Return the [X, Y] coordinate for the center point of the cell that contains the specified text.  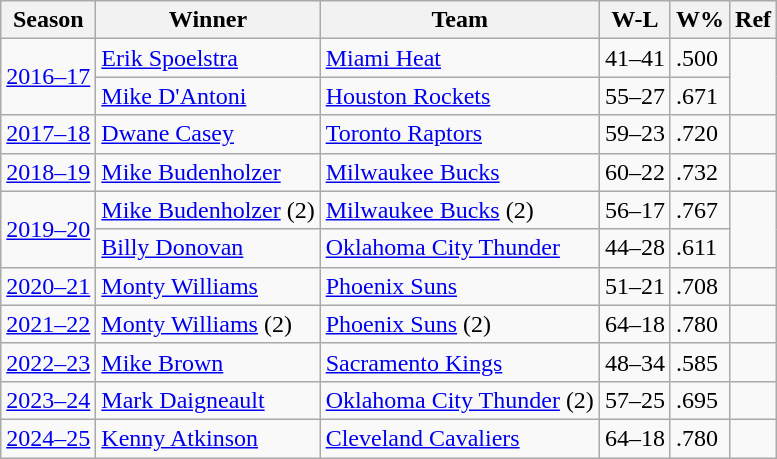
Miami Heat [460, 58]
Phoenix Suns [460, 286]
2018–19 [48, 172]
2017–18 [48, 134]
2024–25 [48, 438]
Toronto Raptors [460, 134]
57–25 [634, 400]
48–34 [634, 362]
2019–20 [48, 229]
.708 [700, 286]
Houston Rockets [460, 96]
Season [48, 20]
Winner [208, 20]
55–27 [634, 96]
W% [700, 20]
.500 [700, 58]
Kenny Atkinson [208, 438]
44–28 [634, 248]
.611 [700, 248]
.695 [700, 400]
Oklahoma City Thunder [460, 248]
Cleveland Cavaliers [460, 438]
Billy Donovan [208, 248]
2023–24 [48, 400]
Mike D'Antoni [208, 96]
Ref [754, 20]
Monty Williams [208, 286]
Erik Spoelstra [208, 58]
.732 [700, 172]
2020–21 [48, 286]
2022–23 [48, 362]
Milwaukee Bucks [460, 172]
Oklahoma City Thunder (2) [460, 400]
.720 [700, 134]
51–21 [634, 286]
.585 [700, 362]
59–23 [634, 134]
Monty Williams (2) [208, 324]
Milwaukee Bucks (2) [460, 210]
Mike Budenholzer (2) [208, 210]
Phoenix Suns (2) [460, 324]
.671 [700, 96]
.767 [700, 210]
Mike Budenholzer [208, 172]
56–17 [634, 210]
2021–22 [48, 324]
60–22 [634, 172]
W-L [634, 20]
Team [460, 20]
2016–17 [48, 77]
Mark Daigneault [208, 400]
Mike Brown [208, 362]
Dwane Casey [208, 134]
41–41 [634, 58]
Sacramento Kings [460, 362]
